Return the [X, Y] coordinate for the center point of the cell that contains the specified text.  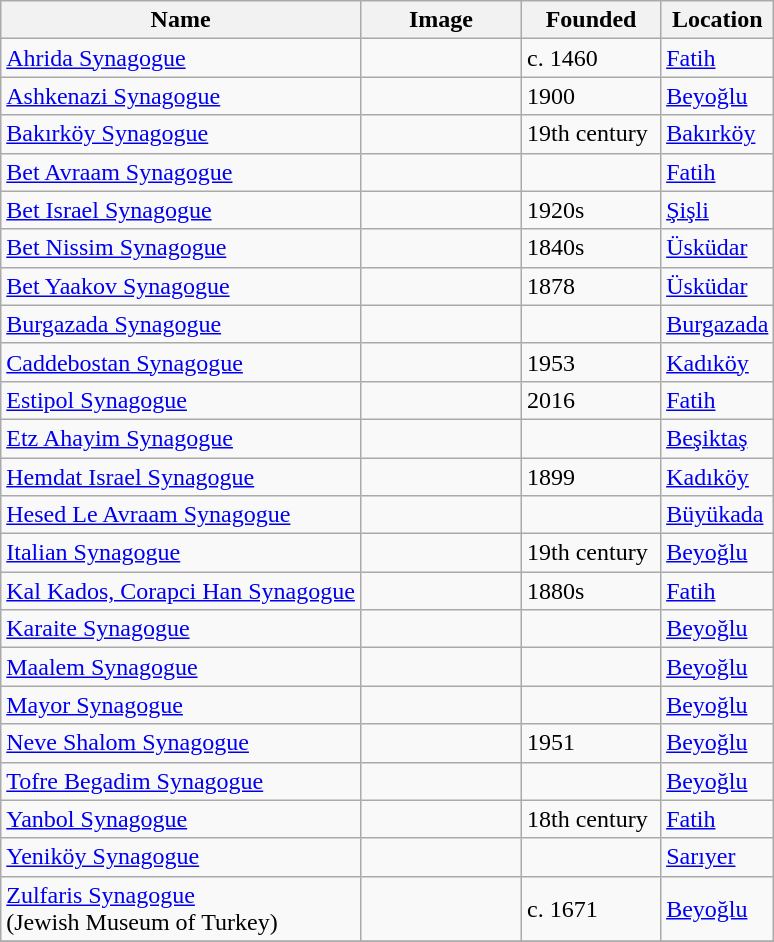
Ahrida Synagogue [181, 58]
2016 [590, 400]
Etz Ahayim Synagogue [181, 438]
Karaite Synagogue [181, 629]
Location [718, 20]
Image [440, 20]
Şişli [718, 210]
Italian Synagogue [181, 553]
Burgazada [718, 324]
1880s [590, 591]
Caddebostan Synagogue [181, 362]
Bet Nissim Synagogue [181, 248]
c. 1460 [590, 58]
Neve Shalom Synagogue [181, 743]
1840s [590, 248]
Founded [590, 20]
1899 [590, 477]
Bet Yaakov Synagogue [181, 286]
Hemdat Israel Synagogue [181, 477]
Hesed Le Avraam Synagogue [181, 515]
Mayor Synagogue [181, 705]
Tofre Begadim Synagogue [181, 781]
Bet Israel Synagogue [181, 210]
Kal Kados, Corapci Han Synagogue [181, 591]
1878 [590, 286]
Maalem Synagogue [181, 667]
18th century [590, 819]
1920s [590, 210]
1951 [590, 743]
Bet Avraam Synagogue [181, 172]
Estipol Synagogue [181, 400]
Ashkenazi Synagogue [181, 96]
Sarıyer [718, 857]
Zulfaris Synagogue (Jewish Museum of Turkey) [181, 908]
Name [181, 20]
Bakırköy Synagogue [181, 134]
Büyükada [718, 515]
1900 [590, 96]
Yanbol Synagogue [181, 819]
c. 1671 [590, 908]
Beşiktaş [718, 438]
1953 [590, 362]
Bakırköy [718, 134]
Burgazada Synagogue [181, 324]
Yeniköy Synagogue [181, 857]
